Determine the [X, Y] coordinate at the center of the cell enclosing the given text.  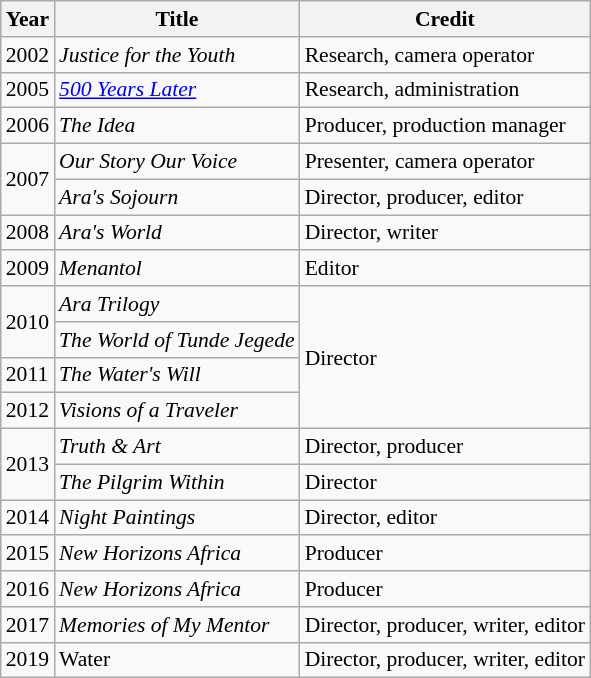
2005 [28, 90]
Visions of a Traveler [177, 411]
Producer, production manager [445, 126]
2007 [28, 180]
Justice for the Youth [177, 55]
Ara's Sojourn [177, 197]
2009 [28, 269]
2002 [28, 55]
2006 [28, 126]
Director, writer [445, 233]
Memories of My Mentor [177, 625]
2016 [28, 589]
The Water's Will [177, 375]
2010 [28, 322]
Ara Trilogy [177, 304]
2017 [28, 625]
Truth & Art [177, 447]
2013 [28, 464]
Editor [445, 269]
Research, camera operator [445, 55]
Presenter, camera operator [445, 162]
500 Years Later [177, 90]
The World of Tunde Jegede [177, 340]
Director, editor [445, 518]
Title [177, 19]
Director, producer, editor [445, 197]
Night Paintings [177, 518]
Credit [445, 19]
Our Story Our Voice [177, 162]
Research, administration [445, 90]
The Idea [177, 126]
2008 [28, 233]
2012 [28, 411]
Director, producer [445, 447]
Menantol [177, 269]
The Pilgrim Within [177, 482]
2019 [28, 660]
2014 [28, 518]
Ara's World [177, 233]
2015 [28, 554]
Water [177, 660]
Year [28, 19]
2011 [28, 375]
